Return the (x, y) coordinate for the center point of the cell that contains the specified text.  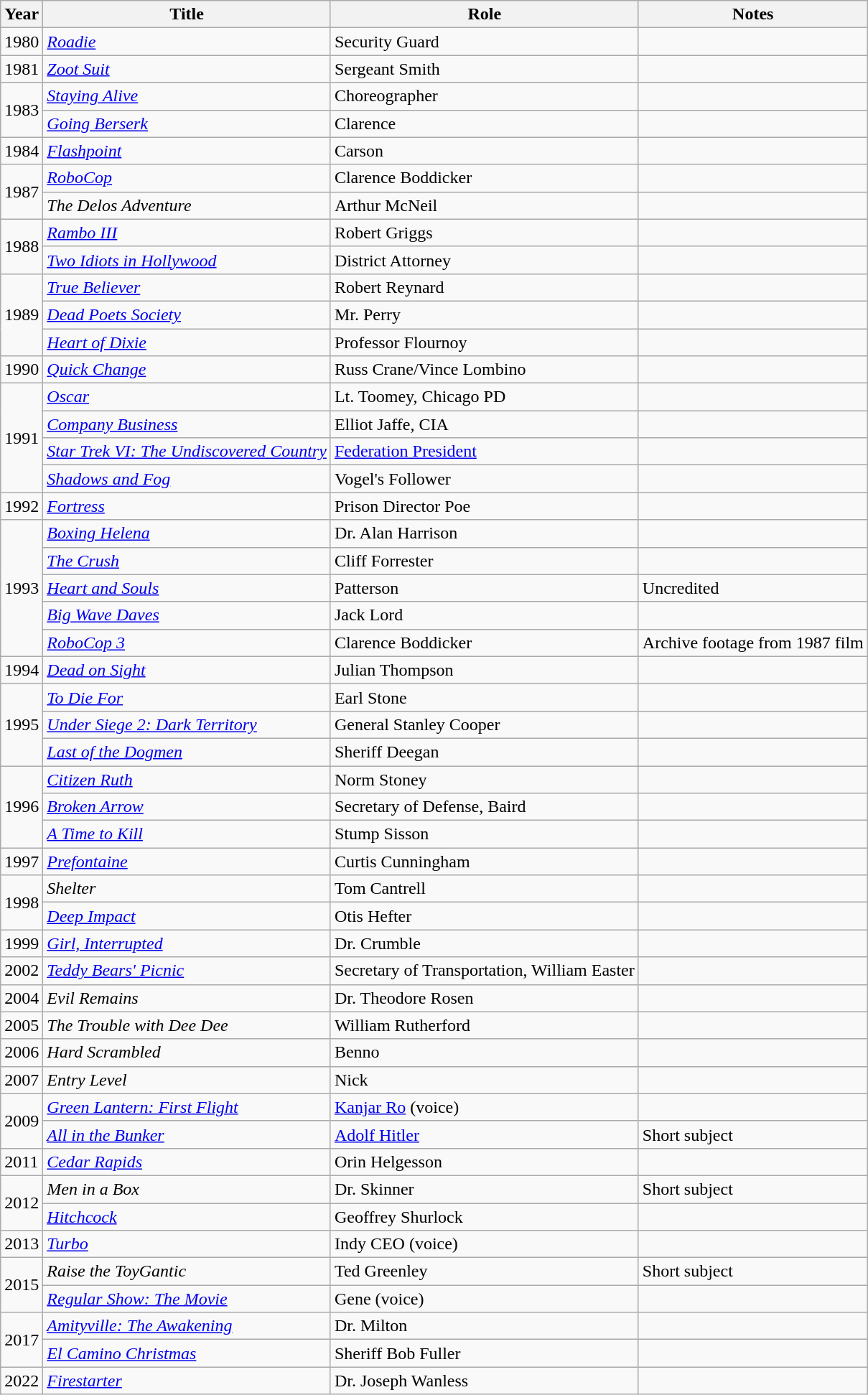
Jack Lord (484, 615)
Men in a Box (187, 1189)
Gene (voice) (484, 1299)
Robert Griggs (484, 233)
Julian Thompson (484, 670)
Benno (484, 1053)
Dr. Theodore Rosen (484, 998)
1989 (22, 314)
Sheriff Deegan (484, 752)
2005 (22, 1025)
Rambo III (187, 233)
Uncredited (752, 588)
1980 (22, 42)
2012 (22, 1203)
1983 (22, 110)
Adolf Hitler (484, 1134)
Quick Change (187, 370)
Teddy Bears' Picnic (187, 971)
1991 (22, 438)
1999 (22, 943)
Entry Level (187, 1080)
1992 (22, 506)
1995 (22, 724)
2011 (22, 1162)
Notes (752, 14)
Prison Director Poe (484, 506)
Deep Impact (187, 916)
Oscar (187, 397)
2004 (22, 998)
Federation President (484, 452)
Dr. Skinner (484, 1189)
Geoffrey Shurlock (484, 1217)
Raise the ToyGantic (187, 1272)
Secretary of Defense, Baird (484, 807)
Heart and Souls (187, 588)
Dr. Alan Harrison (484, 533)
2009 (22, 1121)
1990 (22, 370)
Shadows and Fog (187, 479)
Patterson (484, 588)
2013 (22, 1244)
Ted Greenley (484, 1272)
Dr. Joseph Wanless (484, 1381)
Staying Alive (187, 96)
Green Lantern: First Flight (187, 1107)
Arthur McNeil (484, 205)
Big Wave Daves (187, 615)
Shelter (187, 889)
1981 (22, 69)
2015 (22, 1285)
Robert Reynard (484, 287)
Regular Show: The Movie (187, 1299)
William Rutherford (484, 1025)
Last of the Dogmen (187, 752)
Curtis Cunningham (484, 862)
Hard Scrambled (187, 1053)
Cliff Forrester (484, 561)
Choreographer (484, 96)
Year (22, 14)
Evil Remains (187, 998)
1997 (22, 862)
Firestarter (187, 1381)
Carson (484, 151)
A Time to Kill (187, 834)
1988 (22, 246)
Vogel's Follower (484, 479)
1993 (22, 588)
Dr. Milton (484, 1326)
Otis Hefter (484, 916)
Turbo (187, 1244)
All in the Bunker (187, 1134)
Earl Stone (484, 697)
Roadie (187, 42)
Amityville: The Awakening (187, 1326)
Company Business (187, 424)
Russ Crane/Vince Lombino (484, 370)
Role (484, 14)
The Trouble with Dee Dee (187, 1025)
2022 (22, 1381)
True Believer (187, 287)
Norm Stoney (484, 779)
Prefontaine (187, 862)
Lt. Toomey, Chicago PD (484, 397)
Archive footage from 1987 film (752, 643)
2006 (22, 1053)
Under Siege 2: Dark Territory (187, 724)
Indy CEO (voice) (484, 1244)
Professor Flournoy (484, 342)
Fortress (187, 506)
Stump Sisson (484, 834)
Orin Helgesson (484, 1162)
Citizen Ruth (187, 779)
Nick (484, 1080)
Heart of Dixie (187, 342)
Clarence (484, 123)
Zoot Suit (187, 69)
El Camino Christmas (187, 1353)
Hitchcock (187, 1217)
1996 (22, 806)
Star Trek VI: The Undiscovered Country (187, 452)
1994 (22, 670)
Mr. Perry (484, 314)
Going Berserk (187, 123)
2007 (22, 1080)
The Delos Adventure (187, 205)
Two Idiots in Hollywood (187, 260)
The Crush (187, 561)
To Die For (187, 697)
RoboCop 3 (187, 643)
1987 (22, 192)
Dead Poets Society (187, 314)
District Attorney (484, 260)
2017 (22, 1340)
Flashpoint (187, 151)
1998 (22, 902)
Dr. Crumble (484, 943)
General Stanley Cooper (484, 724)
Security Guard (484, 42)
Tom Cantrell (484, 889)
Sheriff Bob Fuller (484, 1353)
Dead on Sight (187, 670)
Boxing Helena (187, 533)
2002 (22, 971)
Secretary of Transportation, William Easter (484, 971)
RoboCop (187, 178)
Broken Arrow (187, 807)
Kanjar Ro (voice) (484, 1107)
Cedar Rapids (187, 1162)
Elliot Jaffe, CIA (484, 424)
1984 (22, 151)
Girl, Interrupted (187, 943)
Sergeant Smith (484, 69)
Title (187, 14)
